Scan for the cell matching the given text and deliver its (X, Y) coordinate at center. 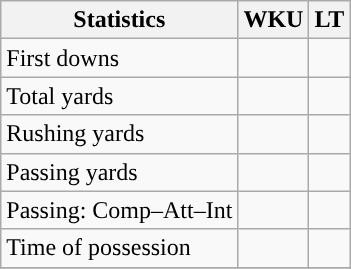
Time of possession (120, 248)
Statistics (120, 20)
Total yards (120, 96)
First downs (120, 58)
WKU (274, 20)
Passing yards (120, 172)
Passing: Comp–Att–Int (120, 210)
Rushing yards (120, 134)
LT (330, 20)
